Identify which cell holds the provided text, then report its (x, y) central coordinate. 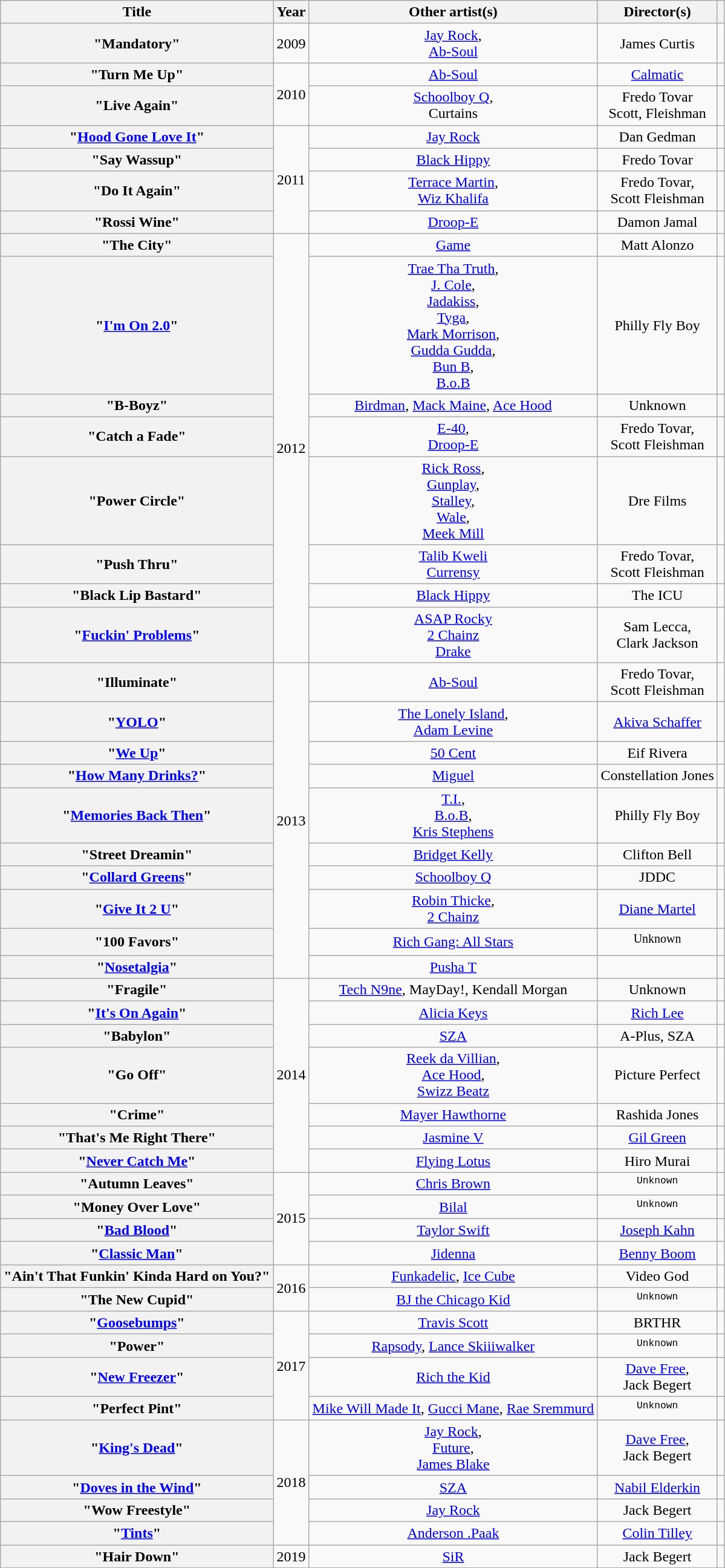
2010 (291, 94)
"The City" (137, 245)
Reek da Villian,Ace Hood,Swizz Beatz (454, 1075)
Rashida Jones (657, 1114)
"Street Dreamin" (137, 854)
Constellation Jones (657, 776)
"Goosebumps" (137, 1322)
SiR (454, 1557)
BJ the Chicago Kid (454, 1300)
Flying Lotus (454, 1160)
"We Up" (137, 753)
E-40,Droop-E (454, 437)
"Memories Back Then" (137, 815)
Alicia Keys (454, 1013)
Robin Thicke,2 Chainz (454, 908)
"Do It Again" (137, 191)
Eif Rivera (657, 753)
Clifton Bell (657, 854)
"Autumn Leaves" (137, 1184)
Tech N9ne, MayDay!, Kendall Morgan (454, 990)
BRTHR (657, 1322)
"Fuckin' Problems" (137, 635)
"Doves in the Wind" (137, 1487)
Colin Tilley (657, 1534)
"100 Favors" (137, 942)
"Black Lip Bastard" (137, 596)
"New Freezer" (137, 1378)
Taylor Swift (454, 1230)
2009 (291, 44)
Funkadelic, Ice Cube (454, 1277)
"How Many Drinks?" (137, 776)
Damon Jamal (657, 222)
Travis Scott (454, 1322)
Jay Rock,Future,James Blake (454, 1448)
Picture Perfect (657, 1075)
Benny Boom (657, 1253)
50 Cent (454, 753)
The ICU (657, 596)
Bilal (454, 1207)
"Nosetalgia" (137, 967)
"Illuminate" (137, 682)
"Mandatory" (137, 44)
"Catch a Fade" (137, 437)
Dre Films (657, 500)
"Hood Gone Love It" (137, 137)
"Wow Freestyle" (137, 1511)
Rick Ross,Gunplay,Stalley,Wale,Meek Mill (454, 500)
"Fragile" (137, 990)
"Power Circle" (137, 500)
Video God (657, 1277)
Droop-E (454, 222)
Rich Gang: All Stars (454, 942)
2019 (291, 1557)
"It's On Again" (137, 1013)
"Classic Man" (137, 1253)
Matt Alonzo (657, 245)
Title (137, 12)
Schoolboy Q,Curtains (454, 105)
Rich Lee (657, 1013)
"Rossi Wine" (137, 222)
"Power" (137, 1346)
"Live Again" (137, 105)
Dan Gedman (657, 137)
A-Plus, SZA (657, 1036)
Hiro Murai (657, 1160)
2018 (291, 1482)
Fredo Tovar (657, 160)
Miguel (454, 776)
JDDC (657, 877)
2013 (291, 821)
Other artist(s) (454, 12)
Gil Green (657, 1137)
"Money Over Love" (137, 1207)
"Crime" (137, 1114)
Schoolboy Q (454, 877)
The Lonely Island,Adam Levine (454, 722)
"The New Cupid" (137, 1300)
James Curtis (657, 44)
Anderson .Paak (454, 1534)
"Push Thru" (137, 565)
Sam Lecca,Clark Jackson (657, 635)
Game (454, 245)
"Say Wassup" (137, 160)
"Go Off" (137, 1075)
"Collard Greens" (137, 877)
Jay Rock,Ab-Soul (454, 44)
Rich the Kid (454, 1378)
Director(s) (657, 12)
"That's Me Right There" (137, 1137)
"Perfect Pint" (137, 1409)
"Babylon" (137, 1036)
2011 (291, 179)
"B-Boyz" (137, 405)
"Hair Down" (137, 1557)
Birdman, Mack Maine, Ace Hood (454, 405)
Mayer Hawthorne (454, 1114)
"Never Catch Me" (137, 1160)
"Give It 2 U" (137, 908)
"Turn Me Up" (137, 74)
Pusha T (454, 967)
Diane Martel (657, 908)
Year (291, 12)
2016 (291, 1288)
Trae Tha Truth,J. Cole,Jadakiss,Tyga,Mark Morrison,Gudda Gudda,Bun B,B.o.B (454, 325)
"Ain't That Funkin' Kinda Hard on You?" (137, 1277)
Jidenna (454, 1253)
Mike Will Made It, Gucci Mane, Rae Sremmurd (454, 1409)
Bridget Kelly (454, 854)
Chris Brown (454, 1184)
Akiva Schaffer (657, 722)
Rapsody, Lance Skiiiwalker (454, 1346)
"Tints" (137, 1534)
T.I.,B.o.B,Kris Stephens (454, 815)
"I'm On 2.0" (137, 325)
ASAP Rocky2 ChainzDrake (454, 635)
Joseph Kahn (657, 1230)
Jasmine V (454, 1137)
Calmatic (657, 74)
"Bad Blood" (137, 1230)
"YOLO" (137, 722)
2017 (291, 1365)
Fredo TovarScott, Fleishman (657, 105)
2015 (291, 1218)
"King's Dead" (137, 1448)
2014 (291, 1075)
Terrace Martin,Wiz Khalifa (454, 191)
Nabil Elderkin (657, 1487)
2012 (291, 448)
Talib KweliCurrensy (454, 565)
